Extract the [X, Y] coordinate from the center of the cell holding the provided text.  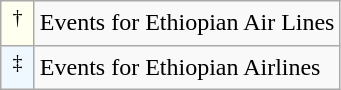
‡ [18, 68]
† [18, 24]
Events for Ethiopian Airlines [187, 68]
Events for Ethiopian Air Lines [187, 24]
